Scan for the cell matching the given text and deliver its (x, y) coordinate at center. 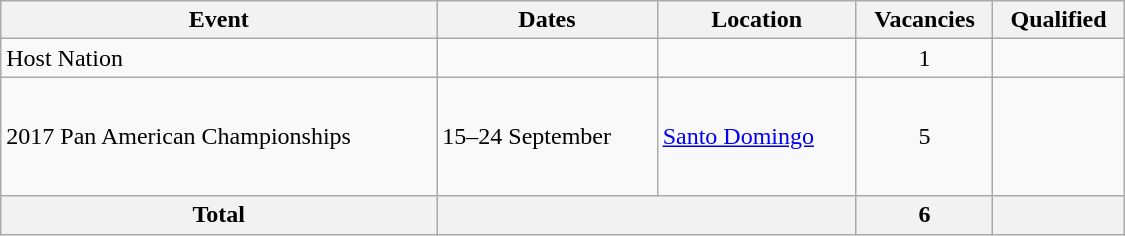
Total (219, 215)
Vacancies (924, 20)
Santo Domingo (756, 136)
Host Nation (219, 58)
15–24 September (547, 136)
Dates (547, 20)
Location (756, 20)
Qualified (1058, 20)
2017 Pan American Championships (219, 136)
Event (219, 20)
1 (924, 58)
5 (924, 136)
6 (924, 215)
